Output the [x, y] coordinate of the center of the cell containing the given text.  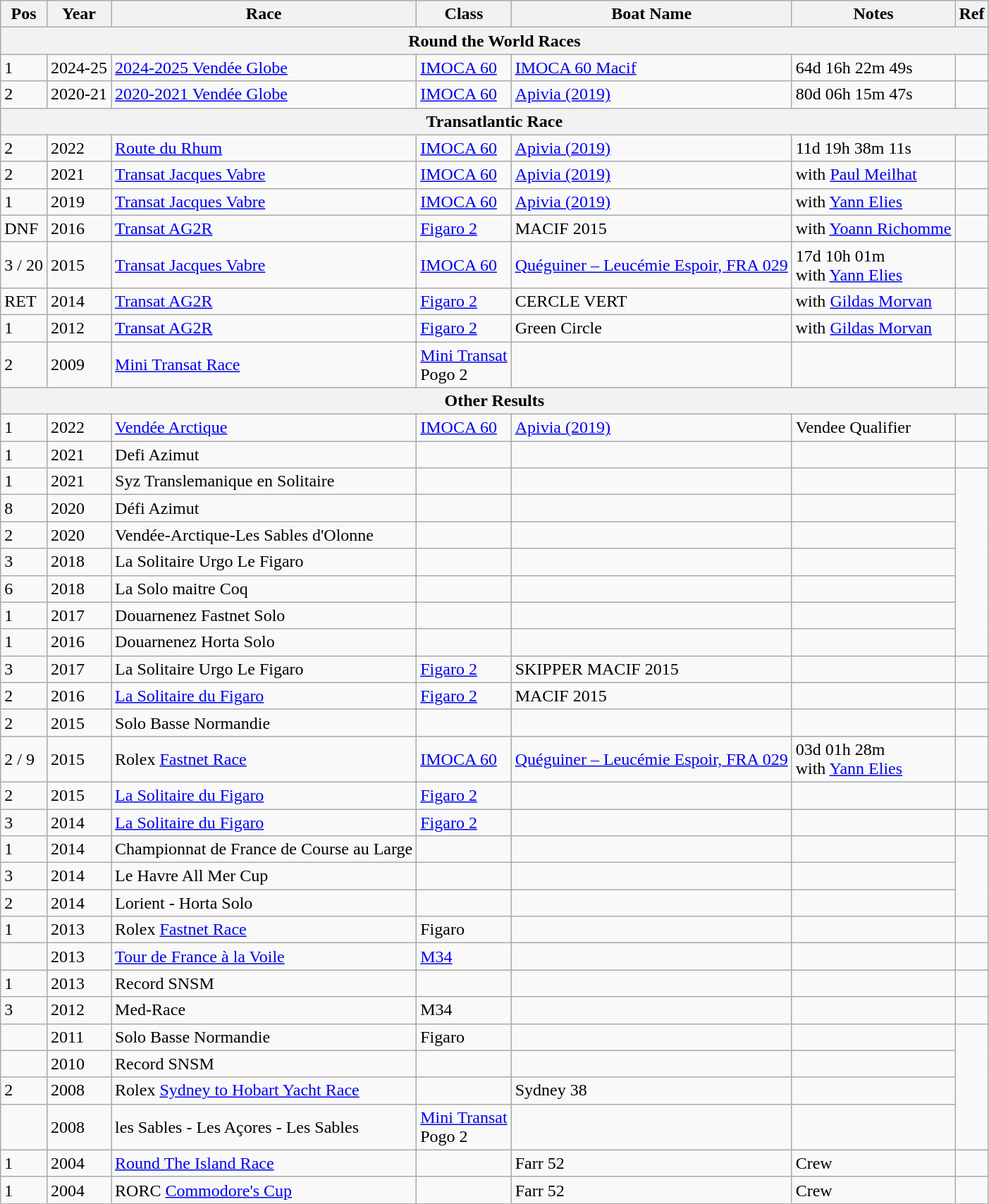
Round The Island Race [264, 1163]
2020-21 [79, 94]
Pos [24, 14]
Vendée Arctique [264, 428]
Le Havre All Mer Cup [264, 876]
Douarnenez Horta Solo [264, 642]
Lorient - Horta Solo [264, 903]
Rolex Sydney to Hobart Yacht Race [264, 1091]
with Yann Elies [873, 202]
Défi Azimut [264, 508]
2024-25 [79, 68]
Route du Rhum [264, 148]
Boat Name [651, 14]
Syz Translemanique en Solitaire [264, 481]
CERCLE VERT [651, 301]
Round the World Races [495, 41]
64d 16h 22m 49s [873, 68]
RET [24, 301]
les Sables - Les Açores - Les Sables [264, 1126]
Other Results [495, 401]
17d 10h 01mwith Yann Elies [873, 265]
Tour de France à la Voile [264, 957]
Vendée-Arctique-Les Sables d'Olonne [264, 535]
2020-2021 Vendée Globe [264, 94]
3 / 20 [24, 265]
11d 19h 38m 11s [873, 148]
80d 06h 15m 47s [873, 94]
2009 [79, 364]
with Paul Meilhat [873, 175]
03d 01h 28mwith Yann Elies [873, 758]
Championnat de France de Course au Large [264, 849]
Med-Race [264, 1010]
8 [24, 508]
La Solo maitre Coq [264, 589]
Mini Transat Race [264, 364]
2010 [79, 1064]
Class [464, 14]
2019 [79, 202]
2 / 9 [24, 758]
Race [264, 14]
Defi Azimut [264, 455]
SKIPPER MACIF 2015 [651, 669]
2024-2025 Vendée Globe [264, 68]
DNF [24, 228]
IMOCA 60 Macif [651, 68]
Year [79, 14]
Transatlantic Race [495, 121]
2011 [79, 1037]
Green Circle [651, 328]
Ref [971, 14]
Sydney 38 [651, 1091]
6 [24, 589]
Douarnenez Fastnet Solo [264, 615]
Notes [873, 14]
with Yoann Richomme [873, 228]
RORC Commodore's Cup [264, 1190]
Vendee Qualifier [873, 428]
